Locate the cell with the specified text and output its (X, Y) center coordinate. 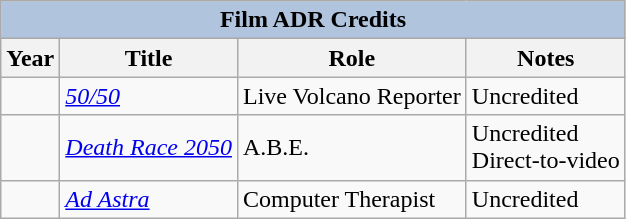
50/50 (149, 96)
Computer Therapist (352, 199)
Death Race 2050 (149, 148)
Year (30, 58)
Title (149, 58)
UncreditedDirect-to-video (546, 148)
Role (352, 58)
A.B.E. (352, 148)
Live Volcano Reporter (352, 96)
Ad Astra (149, 199)
Film ADR Credits (314, 20)
Notes (546, 58)
